Find where the given text appears and provide that cell's center as [x, y] coordinate. 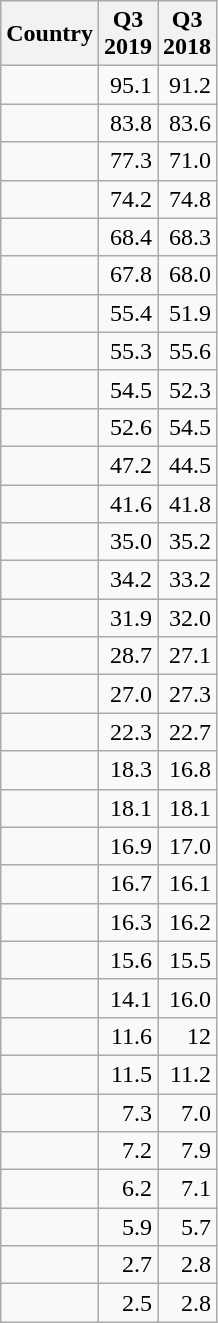
55.4 [128, 313]
68.3 [188, 237]
52.6 [128, 427]
34.2 [128, 580]
7.0 [188, 1113]
74.2 [128, 199]
35.2 [188, 542]
15.5 [188, 960]
27.0 [128, 694]
28.7 [128, 656]
41.6 [128, 503]
15.6 [128, 960]
33.2 [188, 580]
16.7 [128, 884]
52.3 [188, 389]
67.8 [128, 275]
27.1 [188, 656]
74.8 [188, 199]
16.3 [128, 922]
71.0 [188, 161]
Q3 2019 [128, 34]
11.6 [128, 1036]
Country [50, 34]
11.5 [128, 1074]
12 [188, 1036]
91.2 [188, 85]
55.3 [128, 351]
47.2 [128, 465]
95.1 [128, 85]
Q3 2018 [188, 34]
5.7 [188, 1227]
11.2 [188, 1074]
31.9 [128, 618]
7.2 [128, 1151]
44.5 [188, 465]
32.0 [188, 618]
18.3 [128, 770]
2.7 [128, 1265]
27.3 [188, 694]
16.9 [128, 846]
51.9 [188, 313]
17.0 [188, 846]
16.0 [188, 998]
68.4 [128, 237]
16.1 [188, 884]
22.7 [188, 732]
7.9 [188, 1151]
16.8 [188, 770]
68.0 [188, 275]
6.2 [128, 1189]
35.0 [128, 542]
7.1 [188, 1189]
77.3 [128, 161]
22.3 [128, 732]
5.9 [128, 1227]
2.5 [128, 1303]
14.1 [128, 998]
16.2 [188, 922]
41.8 [188, 503]
7.3 [128, 1113]
55.6 [188, 351]
83.6 [188, 123]
83.8 [128, 123]
